Determine the (X, Y) coordinate at the center of the cell enclosing the given text.  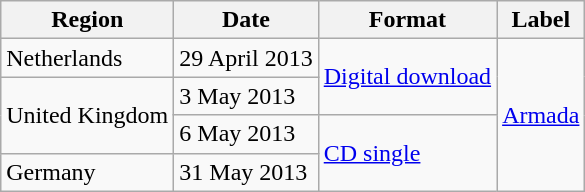
Germany (88, 172)
29 April 2013 (246, 58)
Label (541, 20)
6 May 2013 (246, 134)
Armada (541, 115)
United Kingdom (88, 115)
Netherlands (88, 58)
3 May 2013 (246, 96)
Date (246, 20)
31 May 2013 (246, 172)
CD single (407, 153)
Digital download (407, 77)
Region (88, 20)
Format (407, 20)
